From the cell containing the given text, extract its center point as [X, Y] coordinate. 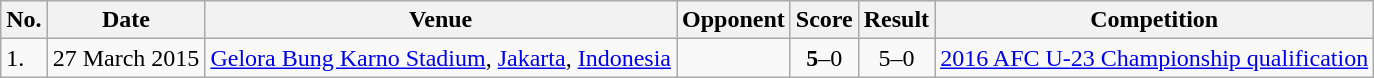
Score [824, 20]
Date [126, 20]
1. [24, 58]
Gelora Bung Karno Stadium, Jakarta, Indonesia [441, 58]
No. [24, 20]
Opponent [733, 20]
2016 AFC U-23 Championship qualification [1154, 58]
Result [896, 20]
Venue [441, 20]
Competition [1154, 20]
27 March 2015 [126, 58]
